Search for the cell housing the specified text and yield its (x, y) center coordinate. 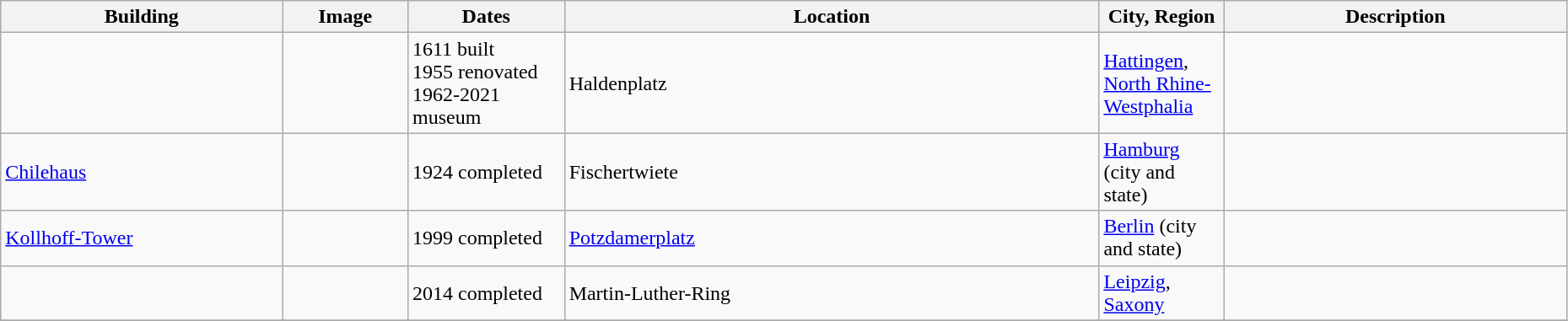
Image (346, 17)
Berlin (city and state) (1162, 238)
2014 completed (486, 293)
City, Region (1162, 17)
Description (1395, 17)
Building (142, 17)
1611 built1955 renovated1962-2021 museum (486, 83)
Martin-Luther-Ring (832, 293)
Location (832, 17)
1924 completed (486, 172)
Potzdamerplatz (832, 238)
Hattingen, North Rhine-Westphalia (1162, 83)
1999 completed (486, 238)
Fischertwiete (832, 172)
Haldenplatz (832, 83)
Kollhoff-Tower (142, 238)
Leipzig, Saxony (1162, 293)
Dates (486, 17)
Hamburg (city and state) (1162, 172)
Chilehaus (142, 172)
